Output the (x, y) coordinate of the center of the cell containing the given text.  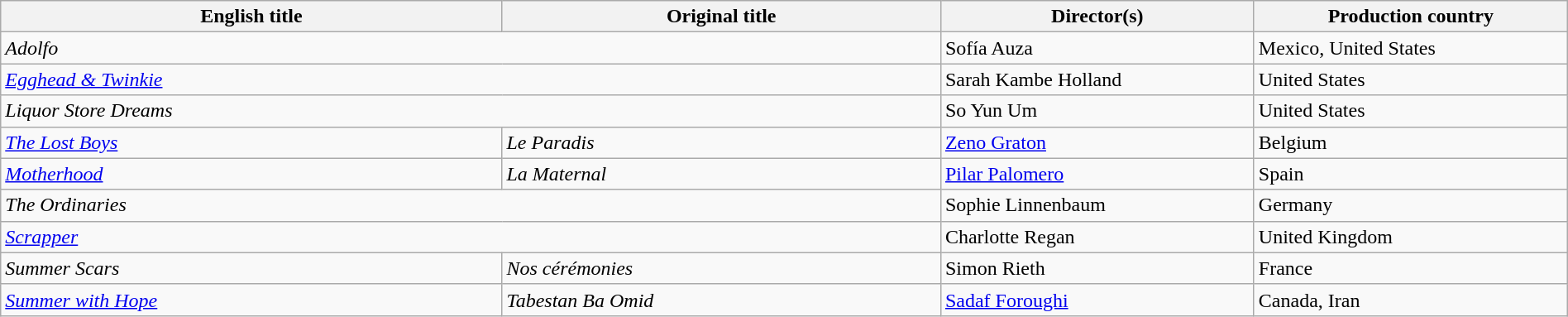
Belgium (1411, 142)
Motherhood (251, 174)
Liquor Store Dreams (471, 111)
Mexico, United States (1411, 48)
Sophie Linnenbaum (1097, 205)
Le Paradis (721, 142)
The Lost Boys (251, 142)
Simon Rieth (1097, 268)
Sadaf Foroughi (1097, 300)
Original title (721, 17)
France (1411, 268)
Spain (1411, 174)
Production country (1411, 17)
Scrapper (471, 237)
Adolfo (471, 48)
Germany (1411, 205)
Nos cérémonies (721, 268)
Sofía Auza (1097, 48)
Summer with Hope (251, 300)
Egghead & Twinkie (471, 79)
English title (251, 17)
The Ordinaries (471, 205)
So Yun Um (1097, 111)
Director(s) (1097, 17)
Summer Scars (251, 268)
Sarah Kambe Holland (1097, 79)
Tabestan Ba Omid (721, 300)
Canada, Iran (1411, 300)
Pilar Palomero (1097, 174)
La Maternal (721, 174)
Zeno Graton (1097, 142)
United Kingdom (1411, 237)
Charlotte Regan (1097, 237)
